Extract the (x, y) coordinate from the center of the cell holding the provided text.  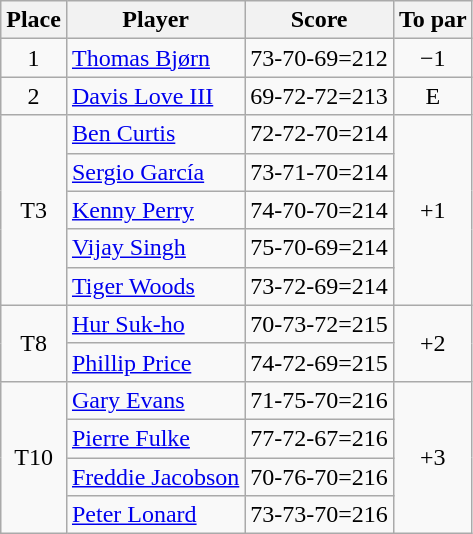
73-70-69=212 (320, 58)
E (432, 96)
Freddie Jacobson (155, 477)
Sergio García (155, 172)
Peter Lonard (155, 515)
+1 (432, 210)
Player (155, 20)
T10 (34, 457)
Thomas Bjørn (155, 58)
To par (432, 20)
Hur Suk-ho (155, 324)
71-75-70=216 (320, 400)
75-70-69=214 (320, 248)
74-70-70=214 (320, 210)
T8 (34, 343)
Tiger Woods (155, 286)
70-76-70=216 (320, 477)
72-72-70=214 (320, 134)
73-71-70=214 (320, 172)
73-73-70=216 (320, 515)
70-73-72=215 (320, 324)
Ben Curtis (155, 134)
Phillip Price (155, 362)
Gary Evans (155, 400)
T3 (34, 210)
Davis Love III (155, 96)
1 (34, 58)
Score (320, 20)
+3 (432, 457)
69-72-72=213 (320, 96)
+2 (432, 343)
−1 (432, 58)
Place (34, 20)
74-72-69=215 (320, 362)
73-72-69=214 (320, 286)
Kenny Perry (155, 210)
77-72-67=216 (320, 438)
Vijay Singh (155, 248)
Pierre Fulke (155, 438)
2 (34, 96)
